Return (X, Y) of the center of cell containing provided text 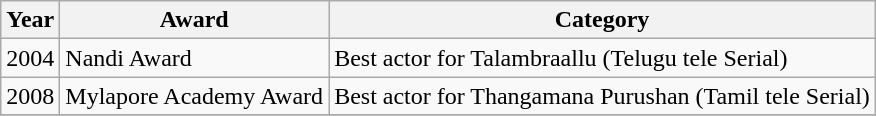
2008 (30, 96)
Award (194, 20)
Best actor for Thangamana Purushan (Tamil tele Serial) (602, 96)
Mylapore Academy Award (194, 96)
Category (602, 20)
2004 (30, 58)
Best actor for Talambraallu (Telugu tele Serial) (602, 58)
Nandi Award (194, 58)
Year (30, 20)
